Search for the cell housing the specified text and yield its (x, y) center coordinate. 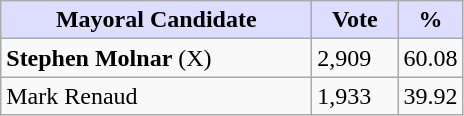
39.92 (430, 96)
2,909 (355, 58)
1,933 (355, 96)
60.08 (430, 58)
Stephen Molnar (X) (156, 58)
Mark Renaud (156, 96)
Vote (355, 20)
Mayoral Candidate (156, 20)
% (430, 20)
